Extract the [X, Y] coordinate from the center of the cell holding the provided text.  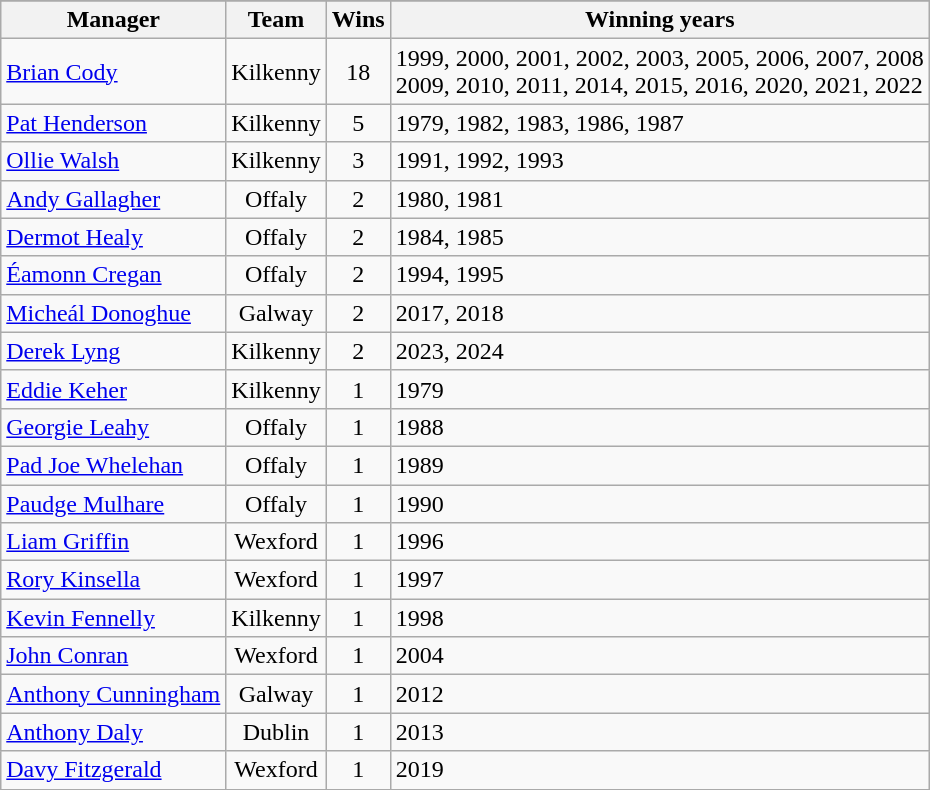
3 [358, 161]
Pad Joe Whelehan [114, 465]
2023, 2024 [660, 351]
Liam Griffin [114, 542]
1998 [660, 618]
Team [276, 20]
2017, 2018 [660, 313]
18 [358, 72]
Winning years [660, 20]
Eddie Keher [114, 389]
5 [358, 123]
Rory Kinsella [114, 580]
1999, 2000, 2001, 2002, 2003, 2005, 2006, 2007, 20082009, 2010, 2011, 2014, 2015, 2016, 2020, 2021, 2022 [660, 72]
1997 [660, 580]
Ollie Walsh [114, 161]
Wins [358, 20]
Davy Fitzgerald [114, 770]
Anthony Daly [114, 732]
Manager [114, 20]
Georgie Leahy [114, 427]
2019 [660, 770]
2004 [660, 656]
1979 [660, 389]
1990 [660, 503]
1988 [660, 427]
Dermot Healy [114, 237]
Dublin [276, 732]
2013 [660, 732]
1991, 1992, 1993 [660, 161]
1996 [660, 542]
John Conran [114, 656]
1980, 1981 [660, 199]
Derek Lyng [114, 351]
1984, 1985 [660, 237]
Paudge Mulhare [114, 503]
Anthony Cunningham [114, 694]
2012 [660, 694]
Kevin Fennelly [114, 618]
Micheál Donoghue [114, 313]
Éamonn Cregan [114, 275]
1989 [660, 465]
1979, 1982, 1983, 1986, 1987 [660, 123]
Pat Henderson [114, 123]
Brian Cody [114, 72]
Andy Gallagher [114, 199]
1994, 1995 [660, 275]
